For the text-containing cell, return its midpoint in (x, y) coordinate format. 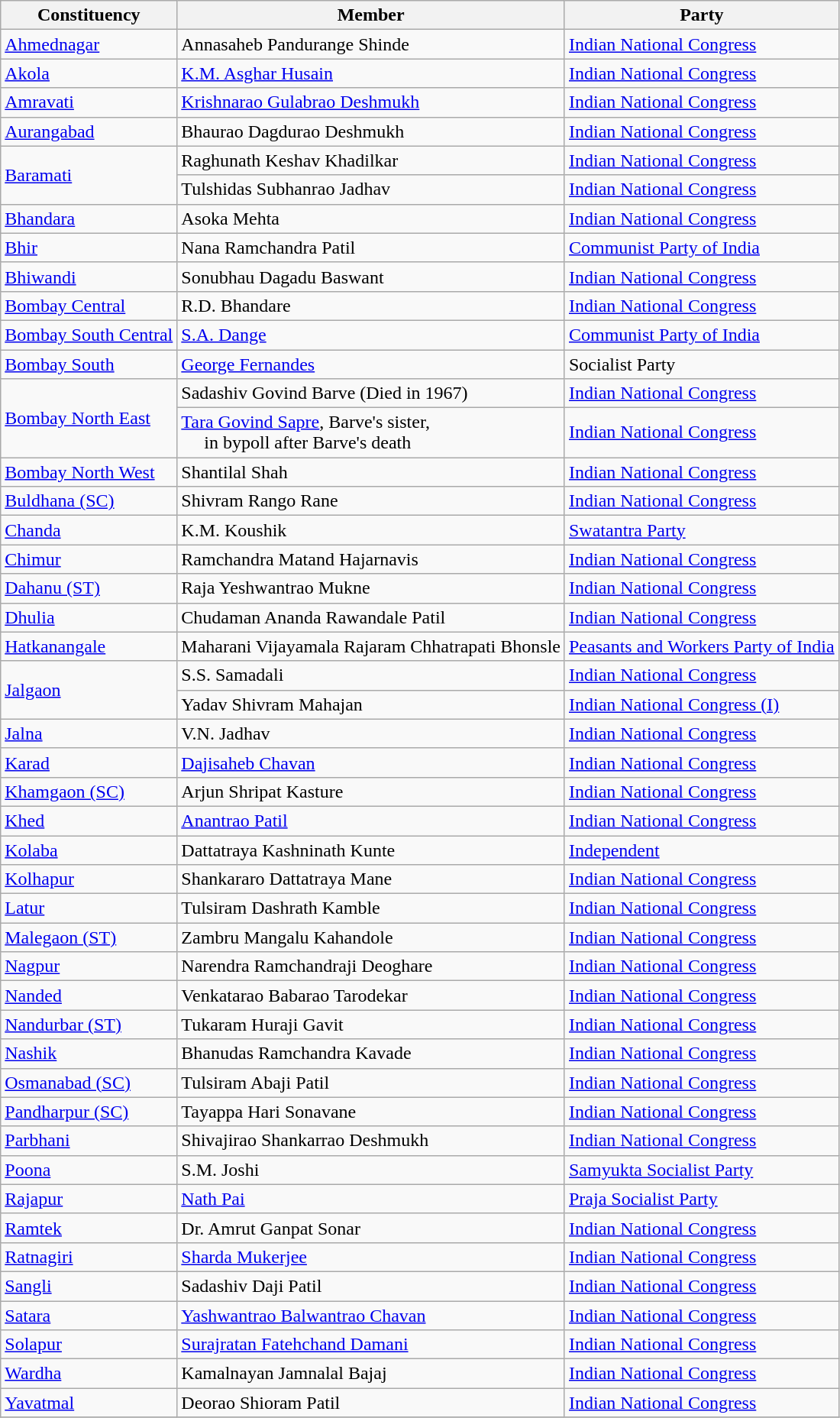
Bhir (89, 248)
Nanded (89, 996)
Arjun Shripat Kasture (371, 792)
Pandharpur (SC) (89, 1112)
Karad (89, 762)
Krishnarao Gulabrao Deshmukh (371, 102)
Venkatarao Babarao Tarodekar (371, 996)
Dahanu (ST) (89, 588)
Amravati (89, 102)
Independent (701, 850)
Poona (89, 1170)
Party (701, 15)
Anantrao Patil (371, 821)
Bombay North East (89, 419)
Tukaram Huraji Gavit (371, 1025)
Dajisaheb Chavan (371, 762)
Peasants and Workers Party of India (701, 646)
Member (371, 15)
Surajratan Fatehchand Damani (371, 1345)
S.M. Joshi (371, 1170)
Tara Govind Sapre, Barve's sister, in bypoll after Barve's death (371, 432)
Socialist Party (701, 364)
Kolhapur (89, 879)
Bombay South Central (89, 335)
Solapur (89, 1345)
Shivajirao Shankarrao Deshmukh (371, 1141)
Bombay South (89, 364)
Constituency (89, 15)
Nandurbar (ST) (89, 1025)
V.N. Jadhav (371, 733)
S.A. Dange (371, 335)
Satara (89, 1315)
Yashwantrao Balwantrao Chavan (371, 1315)
Chanda (89, 530)
Sonubhau Dagadu Baswant (371, 277)
Osmanabad (SC) (89, 1083)
Bombay Central (89, 306)
Bhaurao Dagdurao Deshmukh (371, 131)
Nashik (89, 1054)
Sangli (89, 1286)
Dr. Amrut Ganpat Sonar (371, 1228)
Indian National Congress (I) (701, 704)
Narendra Ramchandraji Deoghare (371, 966)
Bhanudas Ramchandra Kavade (371, 1054)
Chimur (89, 559)
Zambru Mangalu Kahandole (371, 937)
Latur (89, 908)
Bhandara (89, 219)
Hatkanangale (89, 646)
Nagpur (89, 966)
Dhulia (89, 617)
Yadav Shivram Mahajan (371, 704)
K.M. Asghar Husain (371, 73)
Jalna (89, 733)
S.S. Samadali (371, 675)
Nath Pai (371, 1199)
Baramati (89, 175)
Aurangabad (89, 131)
Ratnagiri (89, 1257)
Yavatmal (89, 1403)
Dattatraya Kashninath Kunte (371, 850)
Shivram Rango Rane (371, 501)
R.D. Bhandare (371, 306)
George Fernandes (371, 364)
Tulsiram Abaji Patil (371, 1083)
Khed (89, 821)
Bhiwandi (89, 277)
Shankararo Dattatraya Mane (371, 879)
Rajapur (89, 1199)
Kamalnayan Jamnalal Bajaj (371, 1374)
Buldhana (SC) (89, 501)
Malegaon (ST) (89, 937)
Annasaheb Pandurange Shinde (371, 44)
Nana Ramchandra Patil (371, 248)
Raja Yeshwantrao Mukne (371, 588)
Bombay North West (89, 472)
Swatantra Party (701, 530)
Sadashiv Govind Barve (Died in 1967) (371, 393)
Khamgaon (SC) (89, 792)
Raghunath Keshav Khadilkar (371, 160)
Kolaba (89, 850)
Tayappa Hari Sonavane (371, 1112)
Jalgaon (89, 690)
Ahmednagar (89, 44)
Wardha (89, 1374)
Deorao Shioram Patil (371, 1403)
Maharani Vijayamala Rajaram Chhatrapati Bhonsle (371, 646)
Praja Socialist Party (701, 1199)
Parbhani (89, 1141)
K.M. Koushik (371, 530)
Akola (89, 73)
Tulshidas Subhanrao Jadhav (371, 189)
Asoka Mehta (371, 219)
Samyukta Socialist Party (701, 1170)
Shantilal Shah (371, 472)
Tulsiram Dashrath Kamble (371, 908)
Chudaman Ananda Rawandale Patil (371, 617)
Ramchandra Matand Hajarnavis (371, 559)
Ramtek (89, 1228)
Sadashiv Daji Patil (371, 1286)
Sharda Mukerjee (371, 1257)
